Locate the cell with the specified text and output its [x, y] center coordinate. 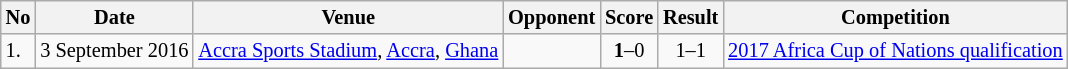
1–1 [690, 51]
3 September 2016 [114, 51]
Result [690, 17]
Date [114, 17]
1–0 [629, 51]
Venue [348, 17]
No [18, 17]
Opponent [552, 17]
Accra Sports Stadium, Accra, Ghana [348, 51]
Competition [895, 17]
Score [629, 17]
2017 Africa Cup of Nations qualification [895, 51]
1. [18, 51]
